Provide the [x, y] coordinate of the cell's center where the given text is located.  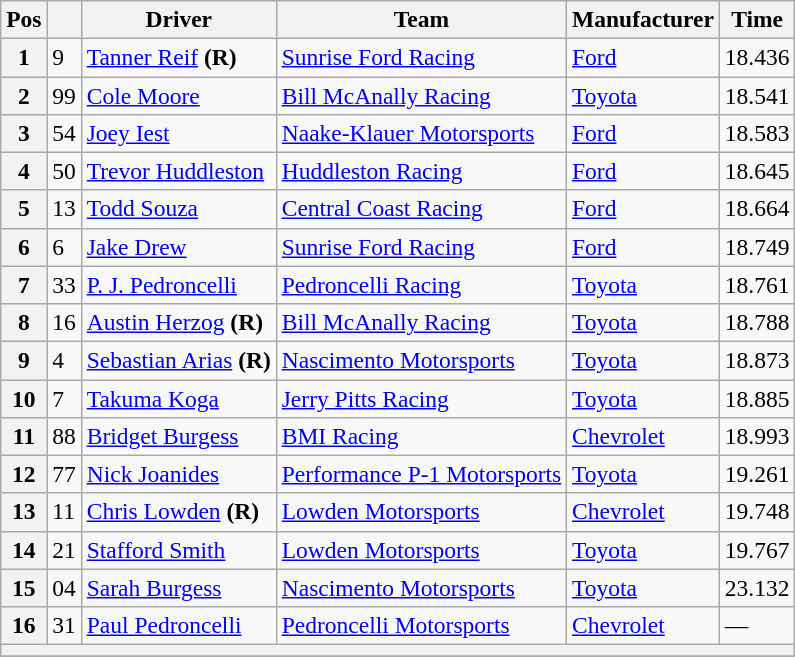
Chris Lowden (R) [178, 512]
18.885 [757, 398]
Nick Joanides [178, 474]
54 [64, 133]
2 [24, 95]
18.761 [757, 285]
Jerry Pitts Racing [421, 398]
Sebastian Arias (R) [178, 360]
Naake-Klauer Motorsports [421, 133]
Driver [178, 19]
Performance P-1 Motorsports [421, 474]
23.132 [757, 588]
Jake Drew [178, 247]
18.788 [757, 322]
88 [64, 436]
Todd Souza [178, 209]
Austin Herzog (R) [178, 322]
18.993 [757, 436]
18.873 [757, 360]
14 [24, 550]
19.748 [757, 512]
Takuma Koga [178, 398]
Huddleston Racing [421, 171]
18.541 [757, 95]
3 [24, 133]
12 [24, 474]
77 [64, 474]
04 [64, 588]
Tanner Reif (R) [178, 57]
Pedroncelli Racing [421, 285]
Joey Iest [178, 133]
Pedroncelli Motorsports [421, 625]
Team [421, 19]
Paul Pedroncelli [178, 625]
21 [64, 550]
Bridget Burgess [178, 436]
P. J. Pedroncelli [178, 285]
Sarah Burgess [178, 588]
18.664 [757, 209]
18.645 [757, 171]
18.436 [757, 57]
8 [24, 322]
1 [24, 57]
18.749 [757, 247]
19.261 [757, 474]
Manufacturer [644, 19]
5 [24, 209]
18.583 [757, 133]
50 [64, 171]
— [757, 625]
Pos [24, 19]
Stafford Smith [178, 550]
Trevor Huddleston [178, 171]
99 [64, 95]
19.767 [757, 550]
Cole Moore [178, 95]
10 [24, 398]
31 [64, 625]
BMI Racing [421, 436]
Central Coast Racing [421, 209]
33 [64, 285]
Time [757, 19]
15 [24, 588]
